Return the [X, Y] coordinate for the center point of the cell that contains the specified text.  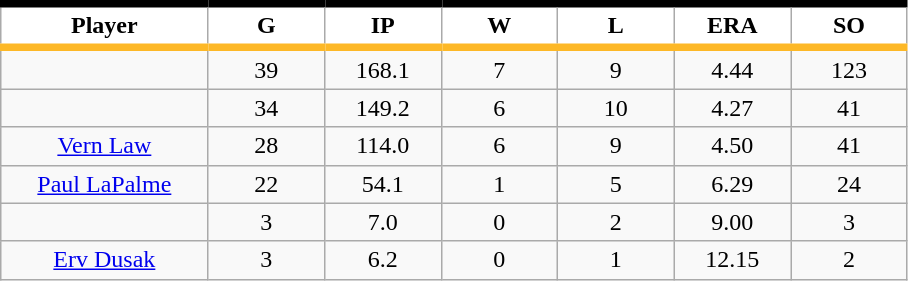
ERA [732, 26]
SO [850, 26]
6.29 [732, 184]
114.0 [382, 146]
22 [266, 184]
168.1 [382, 68]
Paul LaPalme [104, 184]
39 [266, 68]
Player [104, 26]
G [266, 26]
W [500, 26]
6.2 [382, 260]
34 [266, 108]
54.1 [382, 184]
4.27 [732, 108]
7 [500, 68]
123 [850, 68]
10 [616, 108]
L [616, 26]
9.00 [732, 222]
24 [850, 184]
4.50 [732, 146]
28 [266, 146]
Erv Dusak [104, 260]
IP [382, 26]
4.44 [732, 68]
149.2 [382, 108]
7.0 [382, 222]
12.15 [732, 260]
Vern Law [104, 146]
5 [616, 184]
